Scan for the cell matching the given text and deliver its (x, y) coordinate at center. 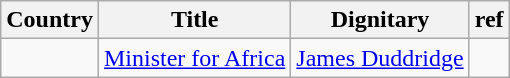
Country (50, 20)
James Duddridge (380, 58)
ref (489, 20)
Title (194, 20)
Dignitary (380, 20)
Minister for Africa (194, 58)
